Locate the cell with the specified text and output its [x, y] center coordinate. 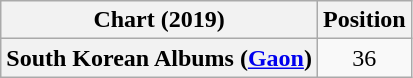
Position [364, 20]
Chart (2019) [160, 20]
36 [364, 58]
South Korean Albums (Gaon) [160, 58]
